For the text-containing cell, return its midpoint in (x, y) coordinate format. 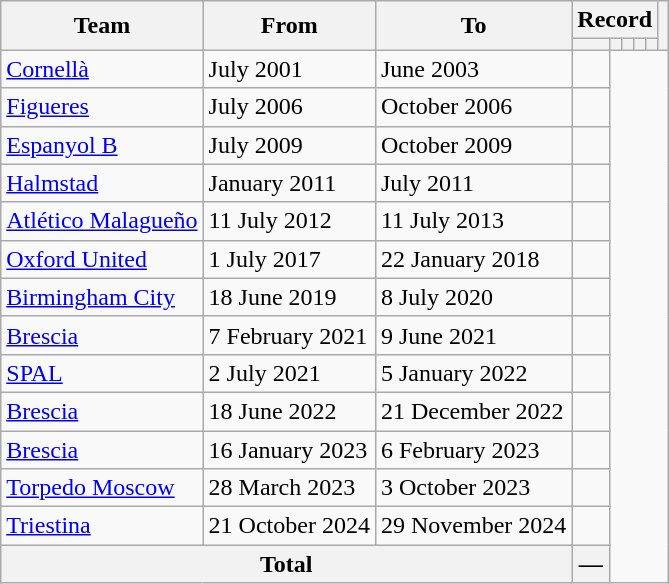
Team (102, 26)
Torpedo Moscow (102, 488)
July 2001 (289, 69)
Birmingham City (102, 297)
8 July 2020 (473, 297)
1 July 2017 (289, 259)
21 December 2022 (473, 411)
Oxford United (102, 259)
21 October 2024 (289, 526)
October 2006 (473, 107)
Espanyol B (102, 145)
22 January 2018 (473, 259)
Atlético Malagueño (102, 221)
7 February 2021 (289, 335)
11 July 2012 (289, 221)
To (473, 26)
— (591, 564)
July 2006 (289, 107)
9 June 2021 (473, 335)
18 June 2019 (289, 297)
29 November 2024 (473, 526)
6 February 2023 (473, 449)
July 2011 (473, 183)
5 January 2022 (473, 373)
June 2003 (473, 69)
Total (286, 564)
July 2009 (289, 145)
28 March 2023 (289, 488)
11 July 2013 (473, 221)
Record (615, 20)
18 June 2022 (289, 411)
Halmstad (102, 183)
3 October 2023 (473, 488)
2 July 2021 (289, 373)
Figueres (102, 107)
January 2011 (289, 183)
SPAL (102, 373)
Cornellà (102, 69)
Triestina (102, 526)
October 2009 (473, 145)
From (289, 26)
16 January 2023 (289, 449)
